Determine the [X, Y] coordinate at the center of the cell enclosing the given text.  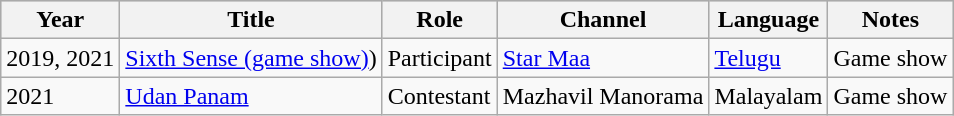
Contestant [440, 96]
Channel [603, 20]
Title [251, 20]
Telugu [768, 58]
Role [440, 20]
Udan Panam [251, 96]
Year [60, 20]
Malayalam [768, 96]
Sixth Sense (game show)) [251, 58]
Star Maa [603, 58]
Language [768, 20]
Participant [440, 58]
2021 [60, 96]
Notes [890, 20]
Mazhavil Manorama [603, 96]
2019, 2021 [60, 58]
